Pinpoint the cell where the given text exists, returning its [X, Y] midpoint coordinate. 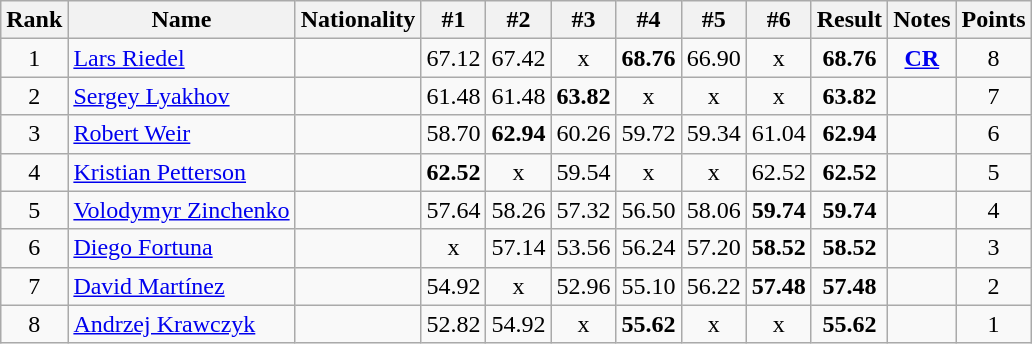
56.24 [648, 248]
59.72 [648, 134]
58.06 [714, 210]
Notes [922, 20]
Lars Riedel [182, 58]
67.42 [518, 58]
#4 [648, 20]
#1 [454, 20]
Robert Weir [182, 134]
Diego Fortuna [182, 248]
Sergey Lyakhov [182, 96]
56.22 [714, 286]
61.04 [778, 134]
59.54 [584, 172]
53.56 [584, 248]
Result [849, 20]
60.26 [584, 134]
66.90 [714, 58]
52.96 [584, 286]
56.50 [648, 210]
57.20 [714, 248]
Rank [34, 20]
58.70 [454, 134]
52.82 [454, 324]
67.12 [454, 58]
#3 [584, 20]
Name [182, 20]
58.26 [518, 210]
CR [922, 58]
57.14 [518, 248]
57.32 [584, 210]
#5 [714, 20]
Kristian Petterson [182, 172]
Points [994, 20]
57.64 [454, 210]
Andrzej Krawczyk [182, 324]
Volodymyr Zinchenko [182, 210]
#6 [778, 20]
59.34 [714, 134]
David Martínez [182, 286]
55.10 [648, 286]
Nationality [358, 20]
#2 [518, 20]
